Find where the given text appears and provide that cell's center as (x, y) coordinate. 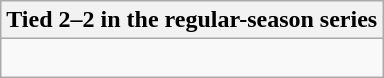
Tied 2–2 in the regular-season series (192, 20)
